Locate the cell with the specified text and output its [X, Y] center coordinate. 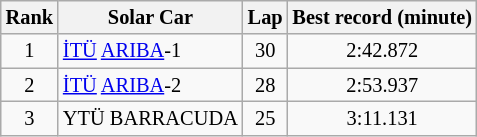
2:42.872 [382, 51]
1 [30, 51]
İTÜ ARIBA-2 [150, 85]
Rank [30, 17]
3:11.131 [382, 118]
2 [30, 85]
Solar Car [150, 17]
30 [266, 51]
YTÜ BARRACUDA [150, 118]
28 [266, 85]
3 [30, 118]
2:53.937 [382, 85]
25 [266, 118]
Best record (minute) [382, 17]
Lap [266, 17]
İTÜ ARIBA-1 [150, 51]
